Determine the (x, y) coordinate at the center of the cell enclosing the given text.  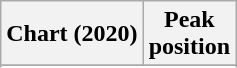
Chart (2020) (72, 34)
Peakposition (189, 34)
